Detect which cell encompasses the target text, then output its (X, Y) center coordinate. 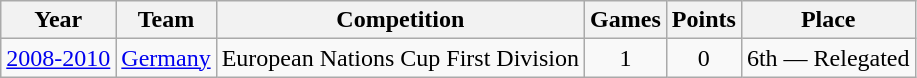
0 (704, 58)
European Nations Cup First Division (400, 58)
1 (626, 58)
Competition (400, 20)
Points (704, 20)
6th — Relegated (828, 58)
Place (828, 20)
2008-2010 (58, 58)
Year (58, 20)
Games (626, 20)
Germany (166, 58)
Team (166, 20)
